Locate the cell with the specified text and output its (X, Y) center coordinate. 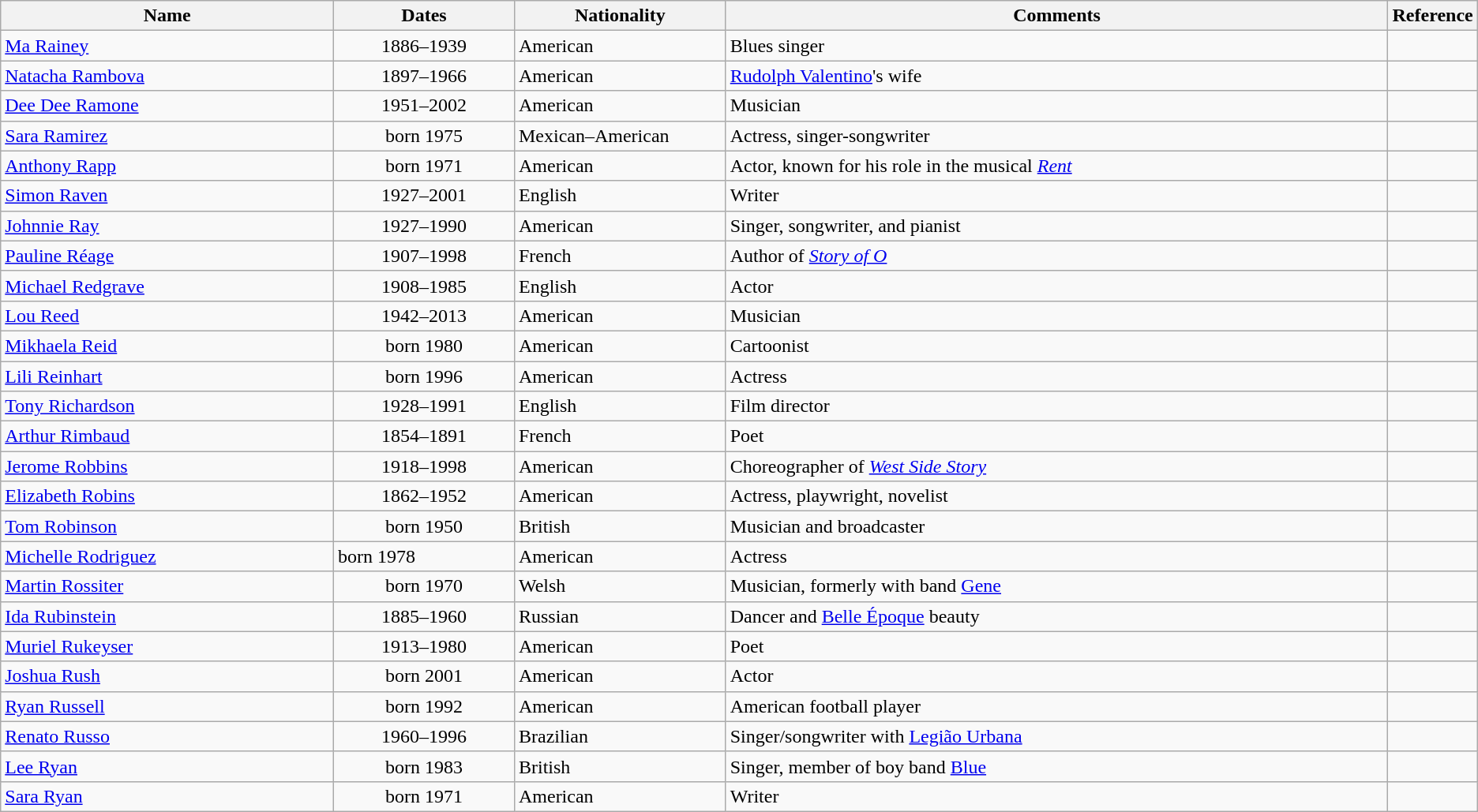
Mikhaela Reid (167, 346)
1908–1985 (425, 286)
Dee Dee Ramone (167, 106)
Natacha Rambova (167, 76)
Martin Rossiter (167, 586)
1927–2001 (425, 196)
Film director (1056, 406)
Actor, known for his role in the musical Rent (1056, 166)
Joshua Rush (167, 676)
Arthur Rimbaud (167, 436)
Blues singer (1056, 46)
Ma Rainey (167, 46)
born 1975 (425, 136)
Michael Redgrave (167, 286)
Dancer and Belle Époque beauty (1056, 616)
1928–1991 (425, 406)
Tony Richardson (167, 406)
1927–1990 (425, 226)
Singer, member of boy band Blue (1056, 766)
Johnnie Ray (167, 226)
born 1978 (425, 556)
Simon Raven (167, 196)
born 1980 (425, 346)
Muriel Rukeyser (167, 646)
Author of Story of O (1056, 256)
Rudolph Valentino's wife (1056, 76)
Pauline Réage (167, 256)
Elizabeth Robins (167, 496)
Dates (425, 16)
Comments (1056, 16)
Singer/songwriter with Legião Urbana (1056, 736)
1886–1939 (425, 46)
Name (167, 16)
Mexican–American (620, 136)
born 1983 (425, 766)
born 2001 (425, 676)
1854–1891 (425, 436)
1907–1998 (425, 256)
1897–1966 (425, 76)
born 1992 (425, 706)
Anthony Rapp (167, 166)
1862–1952 (425, 496)
Musician and broadcaster (1056, 526)
Sara Ryan (167, 796)
1885–1960 (425, 616)
Russian (620, 616)
Lili Reinhart (167, 376)
Musician, formerly with band Gene (1056, 586)
Welsh (620, 586)
Singer, songwriter, and pianist (1056, 226)
Choreographer of West Side Story (1056, 466)
American football player (1056, 706)
Lee Ryan (167, 766)
1951–2002 (425, 106)
Tom Robinson (167, 526)
Cartoonist (1056, 346)
Lou Reed (167, 316)
1960–1996 (425, 736)
Ida Rubinstein (167, 616)
born 1970 (425, 586)
Sara Ramirez (167, 136)
1918–1998 (425, 466)
Renato Russo (167, 736)
1913–1980 (425, 646)
born 1950 (425, 526)
Jerome Robbins (167, 466)
Ryan Russell (167, 706)
Actress, playwright, novelist (1056, 496)
born 1996 (425, 376)
Nationality (620, 16)
1942–2013 (425, 316)
Actress, singer-songwriter (1056, 136)
Brazilian (620, 736)
Michelle Rodriguez (167, 556)
Reference (1432, 16)
